Search for the cell housing the specified text and yield its [x, y] center coordinate. 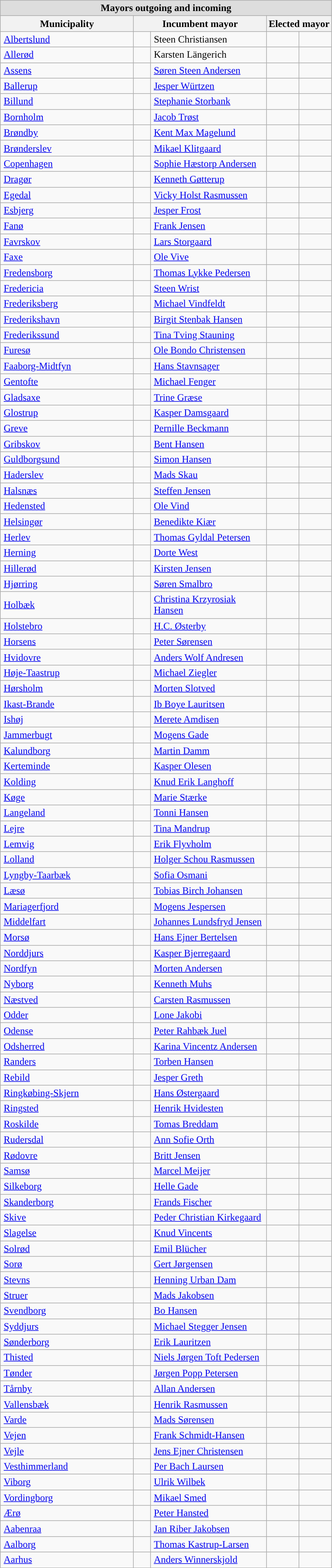
Ringsted [67, 1108]
Sorø [67, 1264]
Odsherred [67, 1046]
Ærø [67, 1513]
Sophie Hæstorp Andersen [209, 164]
Mayors outgoing and incoming [166, 8]
Kalundborg [67, 751]
Faaborg-Midtfyn [67, 366]
Per Bach Laursen [209, 1467]
Morsø [67, 937]
Torben Hansen [209, 1062]
Roskilde [67, 1124]
Nyborg [67, 984]
Steffen Jensen [209, 491]
Lyngby-Taarbæk [67, 875]
Erik Flyvholm [209, 844]
Tina Mandrup [209, 828]
Kenneth Gøtterup [209, 179]
Holbæk [67, 605]
Næstved [67, 1000]
Carsten Rasmussen [209, 1000]
Frank Schmidt-Hansen [209, 1435]
Kirsten Jensen [209, 568]
Tobias Birch Johansen [209, 891]
Ole Vind [209, 506]
Faxe [67, 257]
Læsø [67, 891]
Merete Amdisen [209, 720]
Steen Christiansen [209, 39]
Ballerup [67, 86]
Herning [67, 553]
Ole Vive [209, 257]
Bo Hansen [209, 1311]
Holger Schou Rasmussen [209, 859]
Helsingør [67, 522]
Randers [67, 1062]
Michael Stegger Jensen [209, 1326]
Fanø [67, 226]
Halsnæs [67, 491]
Tomas Breddam [209, 1124]
Gribskov [67, 444]
Bornholm [67, 117]
Slagelse [67, 1233]
Karina Vincentz Andersen [209, 1046]
Lejre [67, 828]
Gentofte [67, 381]
Fredericia [67, 288]
Stevns [67, 1280]
Thisted [67, 1357]
Kasper Bjerregaard [209, 953]
Peder Christian Kirkegaard [209, 1218]
Struer [67, 1295]
Rudersdal [67, 1140]
Trine Græse [209, 397]
Mads Skau [209, 475]
Syddjurs [67, 1326]
Copenhagen [67, 164]
Morten Andersen [209, 969]
Vesthimmerland [67, 1467]
Michael Fenger [209, 381]
Thomas Kastrup-Larsen [209, 1544]
Hørsholm [67, 688]
Glostrup [67, 413]
Lemvig [67, 844]
Aarhus [67, 1560]
Birgit Stenbak Hansen [209, 319]
Knud Vincents [209, 1233]
Skanderborg [67, 1202]
Gladsaxe [67, 397]
Vordingborg [67, 1498]
Mads Sørensen [209, 1420]
Steen Wrist [209, 288]
Odder [67, 1015]
Favrskov [67, 242]
Hedensted [67, 506]
Ann Sofie Orth [209, 1140]
Norddjurs [67, 953]
Erik Lauritzen [209, 1342]
Billund [67, 101]
Henrik Rasmussen [209, 1404]
Ishøj [67, 720]
Marie Stærke [209, 797]
Jan Riber Jakobsen [209, 1529]
Johannes Lundsfryd Jensen [209, 922]
Dorte West [209, 553]
Brøndby [67, 132]
Jens Ejner Christensen [209, 1451]
Vallensbæk [67, 1404]
Greve [67, 428]
Niels Jørgen Toft Pedersen [209, 1357]
Henrik Hvidesten [209, 1108]
Solrød [67, 1249]
Søren Steen Andersen [209, 70]
Jesper Würtzen [209, 86]
Hillerød [67, 568]
Herlev [67, 537]
Frederiksberg [67, 304]
Morten Slotved [209, 688]
Municipality [67, 24]
Kenneth Muhs [209, 984]
Lolland [67, 859]
Lone Jakobi [209, 1015]
Jacob Trøst [209, 117]
Hjørring [67, 584]
Vejle [67, 1451]
Bent Hansen [209, 444]
Albertslund [67, 39]
Henning Urban Dam [209, 1280]
Kasper Damsgaard [209, 413]
Pernille Beckmann [209, 428]
Ikast-Brande [67, 704]
Rebild [67, 1077]
Gert Jørgensen [209, 1264]
Skive [67, 1218]
Varde [67, 1420]
Hvidovre [67, 657]
Vicky Holst Rasmussen [209, 195]
Frederikssund [67, 335]
Kolding [67, 782]
Dragør [67, 179]
Rødovre [67, 1155]
Kasper Olesen [209, 766]
Høje-Taastrup [67, 673]
Ib Boye Lauritsen [209, 704]
Mariagerfjord [67, 906]
Frands Fischer [209, 1202]
Tonni Hansen [209, 813]
Køge [67, 797]
Anders Winnerskjold [209, 1560]
Søren Smalbro [209, 584]
Aalborg [67, 1544]
Hans Østergaard [209, 1093]
Frank Jensen [209, 226]
Ringkøbing-Skjern [67, 1093]
Ole Bondo Christensen [209, 350]
Peter Hansted [209, 1513]
Marcel Meijer [209, 1171]
Holstebro [67, 626]
Mogens Jespersen [209, 906]
Knud Erik Langhoff [209, 782]
Samsø [67, 1171]
Mads Jakobsen [209, 1295]
Anders Wolf Andresen [209, 657]
Kerteminde [67, 766]
Mikael Klitgaard [209, 148]
Silkeborg [67, 1186]
Jammerbugt [67, 735]
Ulrik Wilbek [209, 1482]
Emil Blücher [209, 1249]
Peter Sørensen [209, 642]
Jørgen Popp Petersen [209, 1373]
Jesper Greth [209, 1077]
Elected mayor [299, 24]
Tårnby [67, 1389]
Helle Gade [209, 1186]
Tina Tving Stauning [209, 335]
Michael Vindfeldt [209, 304]
Incumbent mayor [200, 24]
Karsten Längerich [209, 55]
Viborg [67, 1482]
Allerød [67, 55]
Britt Jensen [209, 1155]
Jesper Frost [209, 211]
Sofia Osmani [209, 875]
Lars Storgaard [209, 242]
Brønderslev [67, 148]
Horsens [67, 642]
Benedikte Kiær [209, 522]
Langeland [67, 813]
Frederikshavn [67, 319]
Simon Hansen [209, 460]
Thomas Lykke Pedersen [209, 273]
Tønder [67, 1373]
Sønderborg [67, 1342]
Martin Damm [209, 751]
Michael Ziegler [209, 673]
Vejen [67, 1435]
Mikael Smed [209, 1498]
Furesø [67, 350]
Hans Ejner Bertelsen [209, 937]
Haderslev [67, 475]
Svendborg [67, 1311]
Odense [67, 1031]
Aabenraa [67, 1529]
Stephanie Storbank [209, 101]
Kent Max Magelund [209, 132]
Fredensborg [67, 273]
Assens [67, 70]
Egedal [67, 195]
H.C. Østerby [209, 626]
Nordfyn [67, 969]
Peter Rahbæk Juel [209, 1031]
Middelfart [67, 922]
Mogens Gade [209, 735]
Hans Stavnsager [209, 366]
Christina Krzyrosiak Hansen [209, 605]
Thomas Gyldal Petersen [209, 537]
Allan Andersen [209, 1389]
Esbjerg [67, 211]
Guldborgsund [67, 460]
